Search for the cell housing the specified text and yield its (x, y) center coordinate. 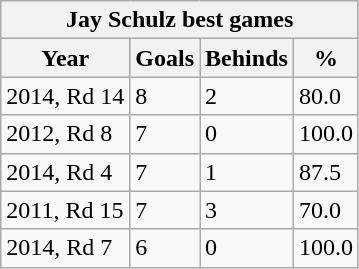
Year (66, 58)
80.0 (326, 96)
3 (247, 210)
70.0 (326, 210)
8 (165, 96)
% (326, 58)
2011, Rd 15 (66, 210)
2012, Rd 8 (66, 134)
87.5 (326, 172)
2014, Rd 4 (66, 172)
Behinds (247, 58)
2014, Rd 14 (66, 96)
2 (247, 96)
Goals (165, 58)
2014, Rd 7 (66, 248)
1 (247, 172)
Jay Schulz best games (180, 20)
6 (165, 248)
